For the text-containing cell, return its midpoint in [x, y] coordinate format. 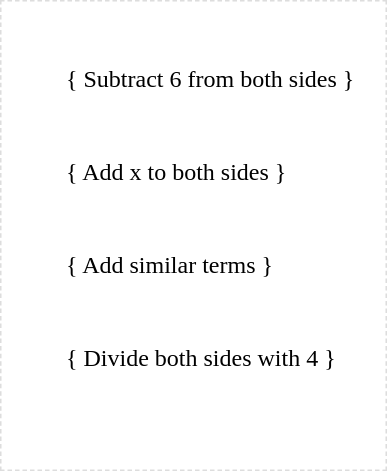
{ Subtract 6 from both sides } [210, 79]
{ Divide both sides with 4 } [210, 359]
{ Add x to both sides } [210, 173]
{ Add similar terms } [210, 265]
